Output the (X, Y) coordinate of the center of the cell containing the given text.  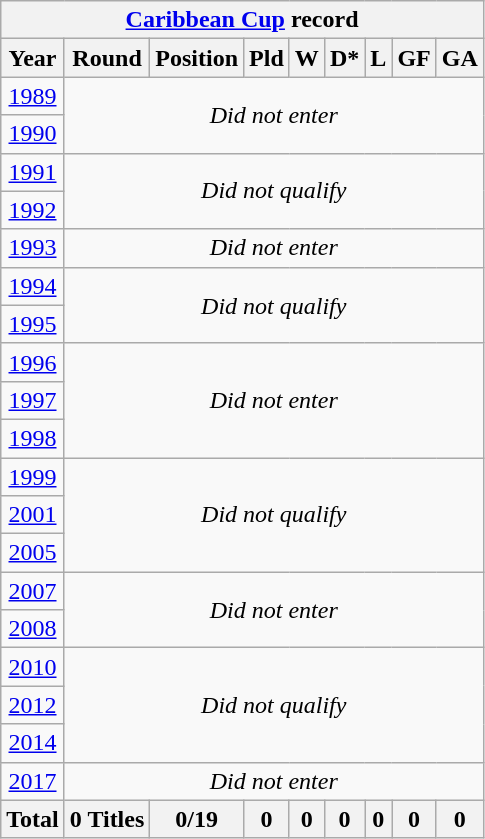
Round (107, 58)
L (378, 58)
Year (33, 58)
GF (414, 58)
1995 (33, 324)
Total (33, 819)
D* (344, 58)
2010 (33, 667)
2014 (33, 743)
Position (197, 58)
1999 (33, 477)
1991 (33, 172)
1993 (33, 248)
0/19 (197, 819)
2012 (33, 705)
1996 (33, 362)
0 Titles (107, 819)
Pld (267, 58)
1997 (33, 400)
W (306, 58)
2017 (33, 781)
1998 (33, 438)
2005 (33, 553)
1992 (33, 210)
1989 (33, 96)
1994 (33, 286)
2008 (33, 629)
1990 (33, 134)
2007 (33, 591)
GA (460, 58)
Caribbean Cup record (242, 20)
2001 (33, 515)
